Identify which cell holds the provided text, then report its [X, Y] central coordinate. 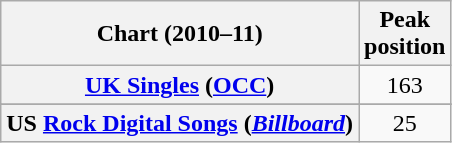
UK Singles (OCC) [180, 85]
Chart (2010–11) [180, 34]
Peakposition [405, 34]
163 [405, 85]
US Rock Digital Songs (Billboard) [180, 123]
25 [405, 123]
